Locate the cell with the specified text and output its [x, y] center coordinate. 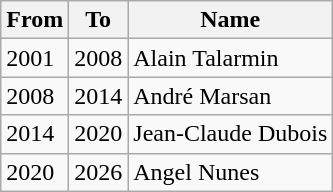
From [35, 20]
2001 [35, 58]
2026 [98, 172]
Name [230, 20]
To [98, 20]
Jean-Claude Dubois [230, 134]
André Marsan [230, 96]
Alain Talarmin [230, 58]
Angel Nunes [230, 172]
